Return (x, y) of the center of cell containing provided text 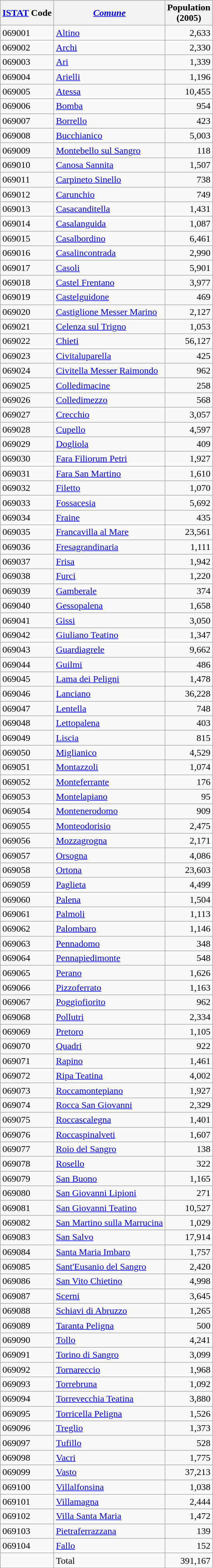
069061 (27, 914)
1,461 (189, 1061)
069016 (27, 253)
118 (189, 150)
423 (189, 121)
1,074 (189, 767)
Paglieta (109, 885)
069010 (27, 165)
Monteodorisio (109, 826)
Perano (109, 973)
Monteferrante (109, 782)
069032 (27, 488)
Sant'Eusanio del Sangro (109, 1267)
Schiavi di Abruzzo (109, 1311)
1,626 (189, 973)
909 (189, 811)
069013 (27, 209)
486 (189, 664)
1,504 (189, 900)
815 (189, 738)
1,111 (189, 547)
Canosa Sannita (109, 165)
069074 (27, 1105)
17,914 (189, 1237)
069014 (27, 224)
069034 (27, 518)
069026 (27, 400)
348 (189, 944)
069058 (27, 870)
1,087 (189, 224)
San Giovanni Teatino (109, 1208)
1,029 (189, 1223)
069006 (27, 106)
069029 (27, 444)
Arielli (109, 77)
069044 (27, 664)
1,146 (189, 929)
Ari (109, 62)
Lettopalena (109, 723)
Gamberale (109, 591)
Pennapiedimonte (109, 958)
069033 (27, 503)
069046 (27, 694)
749 (189, 194)
069103 (27, 1531)
Carpineto Sinello (109, 179)
1,757 (189, 1252)
Gessopalena (109, 606)
069047 (27, 709)
9,662 (189, 650)
Torrevecchia Teatina (109, 1399)
Miglianico (109, 753)
1,339 (189, 62)
2,420 (189, 1267)
Torino di Sangro (109, 1355)
Tufillo (109, 1443)
069025 (27, 385)
069011 (27, 179)
069015 (27, 238)
2,127 (189, 312)
6,461 (189, 238)
Montazzoli (109, 767)
069070 (27, 1046)
San Buono (109, 1179)
409 (189, 444)
374 (189, 591)
069028 (27, 430)
069095 (27, 1414)
069019 (27, 297)
4,086 (189, 855)
922 (189, 1046)
069104 (27, 1546)
Roccaspinalveti (109, 1134)
Roccamontepiano (109, 1090)
069030 (27, 459)
069071 (27, 1061)
069049 (27, 738)
5,692 (189, 503)
069066 (27, 988)
Taranta Peligna (109, 1325)
Fara Filiorum Petri (109, 459)
Guardiagrele (109, 650)
Palombaro (109, 929)
403 (189, 723)
ISTAT Code (27, 13)
176 (189, 782)
San Salvo (109, 1237)
1,658 (189, 606)
3,977 (189, 282)
Civitaluparella (109, 356)
1,373 (189, 1428)
Torrebruna (109, 1384)
Guilmi (109, 664)
1,092 (189, 1384)
069100 (27, 1487)
1,478 (189, 679)
Casacanditella (109, 209)
3,050 (189, 620)
Frisa (109, 562)
069021 (27, 326)
2,334 (189, 1017)
069039 (27, 591)
4,529 (189, 753)
069018 (27, 282)
Total (109, 1560)
1,401 (189, 1120)
069004 (27, 77)
069051 (27, 767)
069083 (27, 1237)
069036 (27, 547)
069086 (27, 1281)
Rocca San Giovanni (109, 1105)
069042 (27, 635)
Pizzoferrato (109, 988)
Villalfonsina (109, 1487)
Dogliola (109, 444)
1,163 (189, 988)
Lanciano (109, 694)
435 (189, 518)
Colledimacine (109, 385)
069041 (27, 620)
1,220 (189, 576)
069072 (27, 1076)
069005 (27, 91)
069045 (27, 679)
4,241 (189, 1340)
Atessa (109, 91)
Palmoli (109, 914)
Fraine (109, 518)
069076 (27, 1134)
23,561 (189, 532)
069008 (27, 135)
069043 (27, 650)
Tornareccio (109, 1370)
069062 (27, 929)
San Martino sulla Marrucina (109, 1223)
152 (189, 1546)
Vacri (109, 1458)
Lama dei Peligni (109, 679)
748 (189, 709)
1,526 (189, 1414)
069040 (27, 606)
954 (189, 106)
Quadri (109, 1046)
069068 (27, 1017)
322 (189, 1164)
069056 (27, 841)
1,347 (189, 635)
069017 (27, 268)
069067 (27, 1002)
069084 (27, 1252)
548 (189, 958)
Fresagrandinaria (109, 547)
1,105 (189, 1032)
1,607 (189, 1134)
Liscia (109, 738)
5,901 (189, 268)
139 (189, 1531)
56,127 (189, 341)
1,113 (189, 914)
36,228 (189, 694)
Pietraferrazzana (109, 1531)
Pennadomo (109, 944)
Santa Maria Imbaro (109, 1252)
1,775 (189, 1458)
3,099 (189, 1355)
Altino (109, 33)
069078 (27, 1164)
425 (189, 356)
1,431 (189, 209)
469 (189, 297)
069012 (27, 194)
069101 (27, 1502)
Casalincontrada (109, 253)
Palena (109, 900)
Scerni (109, 1296)
069098 (27, 1458)
069088 (27, 1311)
528 (189, 1443)
069082 (27, 1223)
Civitella Messer Raimondo (109, 370)
069037 (27, 562)
069065 (27, 973)
3,645 (189, 1296)
San Giovanni Lipioni (109, 1193)
Lentella (109, 709)
Gissi (109, 620)
Crecchio (109, 414)
069064 (27, 958)
069092 (27, 1370)
069054 (27, 811)
Treglio (109, 1428)
069081 (27, 1208)
Roccascalegna (109, 1120)
069055 (27, 826)
568 (189, 400)
23,603 (189, 870)
Cupello (109, 430)
Pollutri (109, 1017)
069069 (27, 1032)
069057 (27, 855)
2,444 (189, 1502)
10,527 (189, 1208)
Carunchio (109, 194)
1,507 (189, 165)
069020 (27, 312)
069099 (27, 1472)
Casoli (109, 268)
069001 (27, 33)
069050 (27, 753)
Bucchianico (109, 135)
069102 (27, 1516)
069053 (27, 797)
069031 (27, 474)
069052 (27, 782)
Filetto (109, 488)
500 (189, 1325)
069060 (27, 900)
069087 (27, 1296)
2,633 (189, 33)
069023 (27, 356)
Montenerodomo (109, 811)
1,196 (189, 77)
Castiglione Messer Marino (109, 312)
391,167 (189, 1560)
069002 (27, 47)
Rapino (109, 1061)
258 (189, 385)
3,057 (189, 414)
Torricella Peligna (109, 1414)
738 (189, 179)
Tollo (109, 1340)
Poggiofiorito (109, 1002)
2,990 (189, 253)
069096 (27, 1428)
069038 (27, 576)
069079 (27, 1179)
069035 (27, 532)
069090 (27, 1340)
1,165 (189, 1179)
5,003 (189, 135)
Colledimezzo (109, 400)
069097 (27, 1443)
1,070 (189, 488)
069059 (27, 885)
069048 (27, 723)
2,330 (189, 47)
2,475 (189, 826)
Montelapiano (109, 797)
Ortona (109, 870)
Furci (109, 576)
Celenza sul Trigno (109, 326)
Pretoro (109, 1032)
1,942 (189, 562)
Villa Santa Maria (109, 1516)
069075 (27, 1120)
Francavilla al Mare (109, 532)
4,002 (189, 1076)
Chieti (109, 341)
Montebello sul Sangro (109, 150)
069022 (27, 341)
Castelguidone (109, 297)
Fallo (109, 1546)
069009 (27, 150)
069024 (27, 370)
Comune (109, 13)
2,329 (189, 1105)
1,968 (189, 1370)
Roio del Sangro (109, 1149)
Ripa Teatina (109, 1076)
Casalanguida (109, 224)
1,038 (189, 1487)
Castel Frentano (109, 282)
1,472 (189, 1516)
Bomba (109, 106)
2,171 (189, 841)
069073 (27, 1090)
069094 (27, 1399)
Mozzagrogna (109, 841)
069080 (27, 1193)
95 (189, 797)
1,053 (189, 326)
138 (189, 1149)
1,610 (189, 474)
Borrello (109, 121)
069085 (27, 1267)
1,265 (189, 1311)
3,880 (189, 1399)
271 (189, 1193)
Casalbordino (109, 238)
069063 (27, 944)
069003 (27, 62)
37,213 (189, 1472)
069091 (27, 1355)
4,499 (189, 885)
Archi (109, 47)
Orsogna (109, 855)
Giuliano Teatino (109, 635)
069089 (27, 1325)
Vasto (109, 1472)
10,455 (189, 91)
Population (2005) (189, 13)
069007 (27, 121)
Fossacesia (109, 503)
4,998 (189, 1281)
Villamagna (109, 1502)
Rosello (109, 1164)
Fara San Martino (109, 474)
069077 (27, 1149)
069027 (27, 414)
San Vito Chietino (109, 1281)
4,597 (189, 430)
069093 (27, 1384)
